Identify which cell holds the provided text, then report its (x, y) central coordinate. 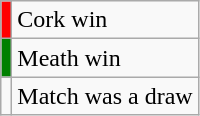
Cork win (105, 20)
Meath win (105, 58)
Match was a draw (105, 96)
